Find where the given text appears and provide that cell's center as [x, y] coordinate. 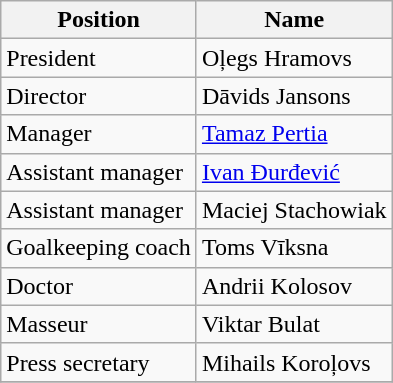
Oļegs Hramovs [294, 58]
Name [294, 20]
Mihails Koroļovs [294, 362]
Position [99, 20]
Manager [99, 134]
Goalkeeping coach [99, 248]
Ivan Đurđević [294, 172]
Andrii Kolosov [294, 286]
Press secretary [99, 362]
Director [99, 96]
Doctor [99, 286]
President [99, 58]
Viktar Bulat [294, 324]
Masseur [99, 324]
Dāvids Jansons [294, 96]
Tamaz Pertia [294, 134]
Maciej Stachowiak [294, 210]
Toms Vīksna [294, 248]
